Search for the cell housing the specified text and yield its [X, Y] center coordinate. 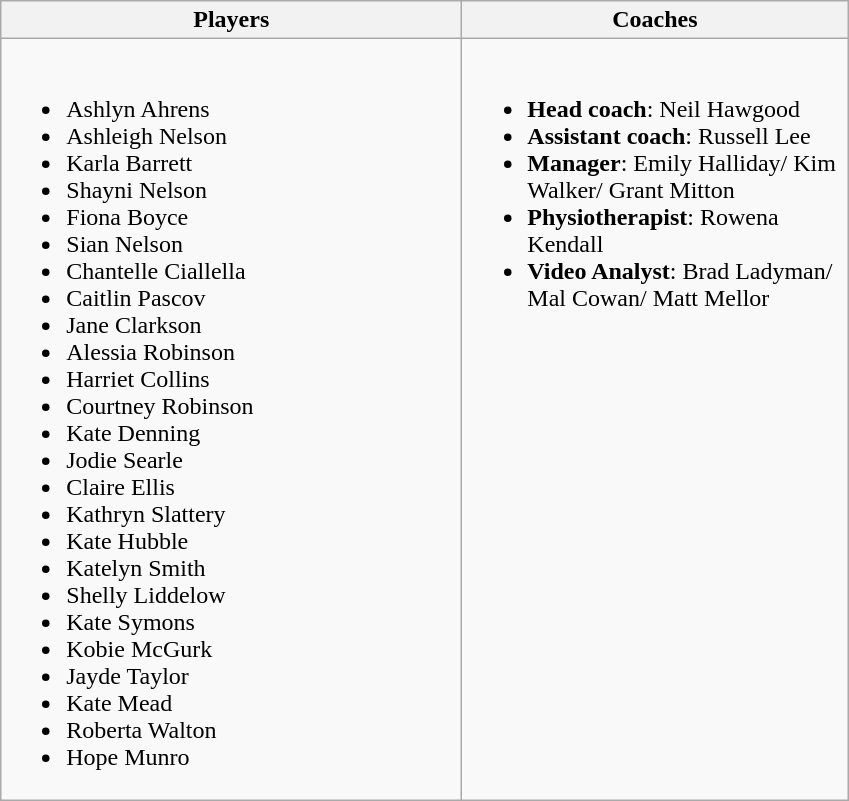
Coaches [655, 20]
Players [232, 20]
